Identify which cell holds the provided text, then report its (x, y) central coordinate. 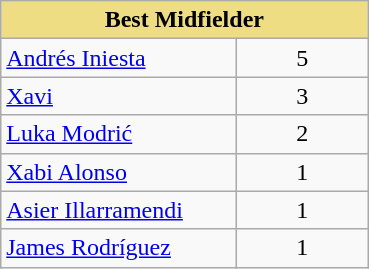
Xavi (119, 96)
Asier Illarramendi (119, 210)
Andrés Iniesta (119, 58)
Best Midfielder (184, 20)
5 (302, 58)
2 (302, 134)
Luka Modrić (119, 134)
Xabi Alonso (119, 172)
James Rodríguez (119, 248)
3 (302, 96)
